Find where the given text appears and provide that cell's center as [X, Y] coordinate. 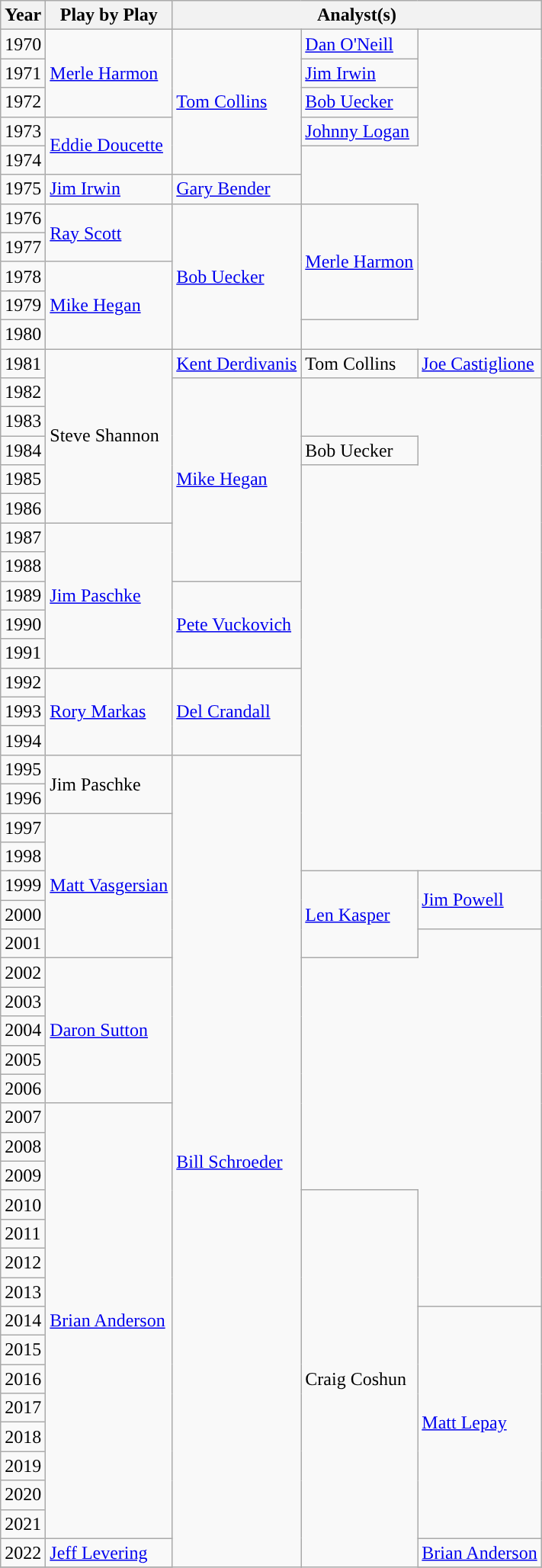
1978 [23, 276]
Year [23, 15]
Matt Lepay [479, 1422]
2003 [23, 1002]
1986 [23, 508]
1989 [23, 595]
2010 [23, 1204]
1971 [23, 73]
Ray Scott [109, 232]
1992 [23, 682]
1994 [23, 740]
1974 [23, 160]
1998 [23, 857]
2007 [23, 1117]
1993 [23, 711]
Jeff Levering [109, 1553]
1987 [23, 537]
1996 [23, 798]
1975 [23, 189]
Analyst(s) [357, 15]
2022 [23, 1553]
Rory Markas [109, 711]
1977 [23, 247]
1988 [23, 566]
2004 [23, 1031]
2011 [23, 1233]
Daron Sutton [109, 1031]
Eddie Doucette [109, 146]
1995 [23, 769]
2017 [23, 1408]
1999 [23, 886]
Matt Vasgersian [109, 885]
Jim Powell [479, 900]
2020 [23, 1495]
Pete Vuckovich [236, 624]
1970 [23, 44]
2019 [23, 1466]
2000 [23, 915]
2006 [23, 1089]
2014 [23, 1321]
1990 [23, 624]
1979 [23, 305]
2012 [23, 1262]
2008 [23, 1146]
2018 [23, 1437]
1985 [23, 479]
1981 [23, 364]
Dan O'Neill [360, 44]
1991 [23, 653]
Gary Bender [236, 189]
1976 [23, 218]
Bill Schroeder [236, 1161]
2016 [23, 1379]
2005 [23, 1060]
Len Kasper [360, 915]
2013 [23, 1292]
Play by Play [109, 15]
1982 [23, 393]
Joe Castiglione [479, 364]
2002 [23, 973]
2015 [23, 1350]
1972 [23, 102]
1983 [23, 422]
1984 [23, 451]
Craig Coshun [360, 1378]
Del Crandall [236, 711]
Steve Shannon [109, 436]
Johnny Logan [360, 131]
2009 [23, 1175]
2001 [23, 944]
1973 [23, 131]
Kent Derdivanis [236, 364]
1980 [23, 334]
2021 [23, 1524]
1997 [23, 827]
